Extract the [x, y] coordinate from the center of the cell holding the provided text.  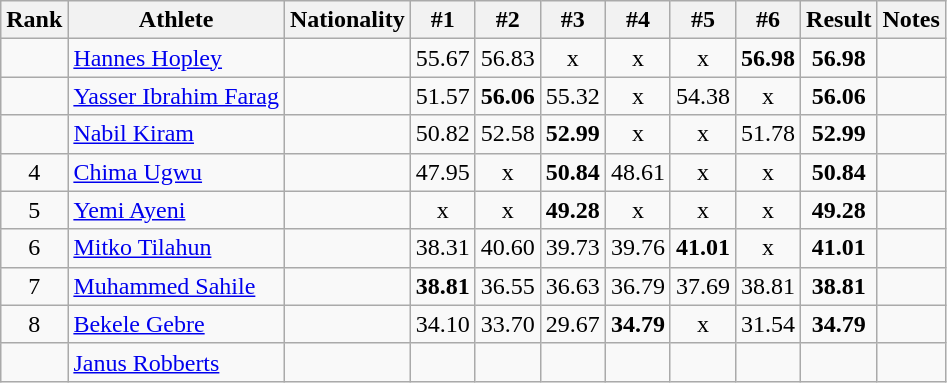
#6 [768, 20]
#1 [442, 20]
Bekele Gebre [176, 324]
51.57 [442, 96]
36.63 [572, 286]
#4 [638, 20]
Chima Ugwu [176, 172]
39.73 [572, 248]
Mitko Tilahun [176, 248]
29.67 [572, 324]
40.60 [508, 248]
Result [839, 20]
50.82 [442, 134]
Hannes Hopley [176, 58]
#3 [572, 20]
7 [34, 286]
36.79 [638, 286]
55.67 [442, 58]
48.61 [638, 172]
Athlete [176, 20]
Yemi Ayeni [176, 210]
31.54 [768, 324]
6 [34, 248]
Notes [911, 20]
4 [34, 172]
Rank [34, 20]
Janus Robberts [176, 362]
Nationality [347, 20]
Muhammed Sahile [176, 286]
36.55 [508, 286]
56.83 [508, 58]
33.70 [508, 324]
55.32 [572, 96]
#2 [508, 20]
#5 [702, 20]
39.76 [638, 248]
Yasser Ibrahim Farag [176, 96]
54.38 [702, 96]
34.10 [442, 324]
Nabil Kiram [176, 134]
8 [34, 324]
51.78 [768, 134]
52.58 [508, 134]
38.31 [442, 248]
5 [34, 210]
47.95 [442, 172]
37.69 [702, 286]
